Return the [x, y] coordinate for the center point of the cell that contains the specified text.  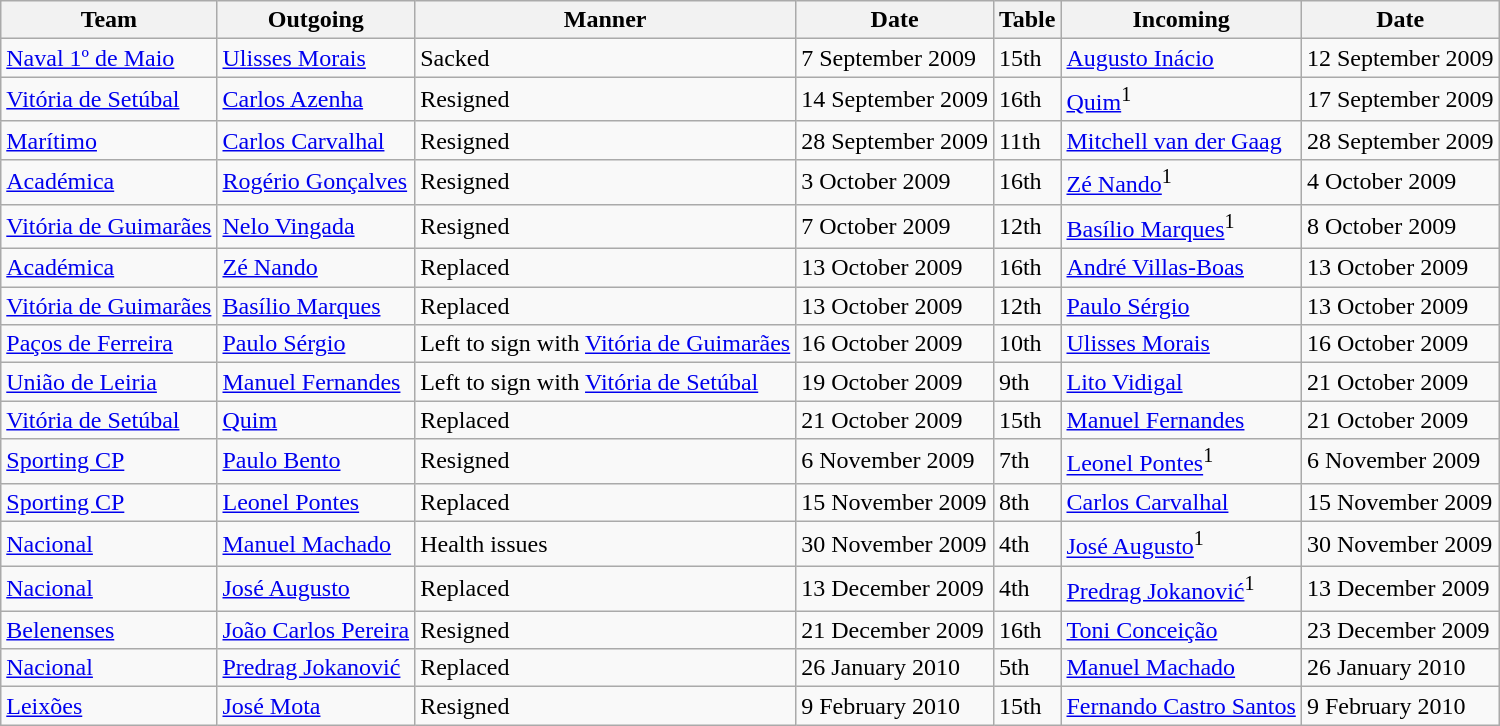
Naval 1º de Maio [109, 58]
Leonel Pontes1 [1181, 462]
9th [1027, 382]
Nelo Vingada [316, 226]
Quim [316, 420]
Left to sign with Vitória de Setúbal [606, 382]
17 September 2009 [1400, 100]
Predrag Jokanović [316, 668]
José Augusto1 [1181, 544]
Carlos Azenha [316, 100]
19 October 2009 [895, 382]
Rogério Gonçalves [316, 182]
Table [1027, 20]
5th [1027, 668]
10th [1027, 344]
8 October 2009 [1400, 226]
André Villas-Boas [1181, 268]
João Carlos Pereira [316, 630]
21 December 2009 [895, 630]
7 October 2009 [895, 226]
14 September 2009 [895, 100]
Fernando Castro Santos [1181, 706]
7th [1027, 462]
Basílio Marques1 [1181, 226]
Toni Conceição [1181, 630]
8th [1027, 502]
Basílio Marques [316, 306]
Lito Vidigal [1181, 382]
Left to sign with Vitória de Guimarães [606, 344]
Zé Nando [316, 268]
José Mota [316, 706]
Predrag Jokanović1 [1181, 588]
12 September 2009 [1400, 58]
José Augusto [316, 588]
23 December 2009 [1400, 630]
Mitchell van der Gaag [1181, 140]
Quim1 [1181, 100]
Augusto Inácio [1181, 58]
3 October 2009 [895, 182]
Belenenses [109, 630]
4 October 2009 [1400, 182]
Paulo Bento [316, 462]
Health issues [606, 544]
Zé Nando1 [1181, 182]
Manner [606, 20]
Leonel Pontes [316, 502]
União de Leiria [109, 382]
Team [109, 20]
Incoming [1181, 20]
Leixões [109, 706]
Outgoing [316, 20]
Marítimo [109, 140]
Sacked [606, 58]
Paços de Ferreira [109, 344]
11th [1027, 140]
7 September 2009 [895, 58]
